Search for the cell housing the specified text and yield its (x, y) center coordinate. 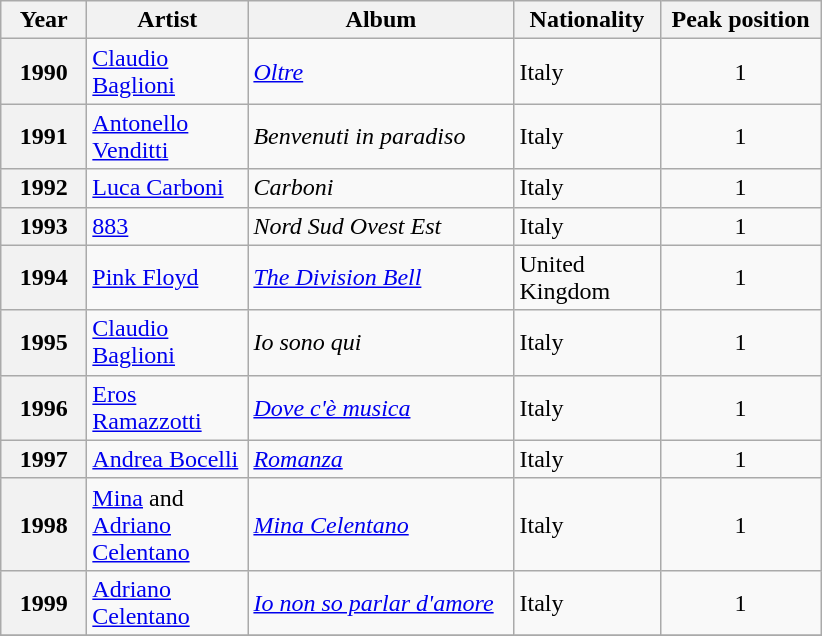
Nationality (587, 20)
1994 (44, 278)
1993 (44, 226)
Io sono qui (381, 342)
Artist (168, 20)
Benvenuti in paradiso (381, 136)
1998 (44, 524)
Antonello Venditti (168, 136)
Year (44, 20)
1999 (44, 602)
Mina Celentano (381, 524)
Album (381, 20)
1992 (44, 188)
Dove c'è musica (381, 408)
Oltre (381, 72)
Mina and Adriano Celentano (168, 524)
Eros Ramazzotti (168, 408)
1991 (44, 136)
1990 (44, 72)
1996 (44, 408)
1995 (44, 342)
Adriano Celentano (168, 602)
Romanza (381, 459)
The Division Bell (381, 278)
Carboni (381, 188)
1997 (44, 459)
Pink Floyd (168, 278)
Nord Sud Ovest Est (381, 226)
883 (168, 226)
Peak position (740, 20)
Andrea Bocelli (168, 459)
Io non so parlar d'amore (381, 602)
Luca Carboni (168, 188)
United Kingdom (587, 278)
